Detect which cell encompasses the target text, then output its (X, Y) center coordinate. 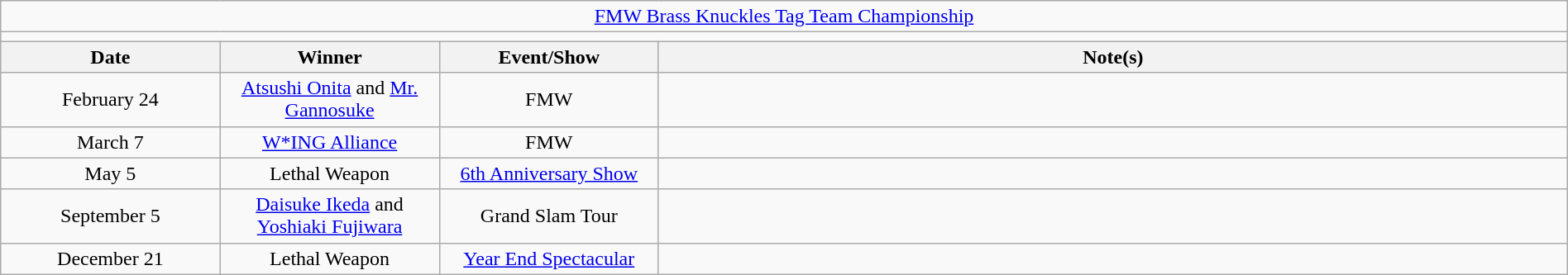
Note(s) (1113, 57)
Year End Spectacular (549, 258)
March 7 (111, 142)
Date (111, 57)
Atsushi Onita and Mr. Gannosuke (329, 99)
Event/Show (549, 57)
6th Anniversary Show (549, 173)
Winner (329, 57)
February 24 (111, 99)
Daisuke Ikeda and Yoshiaki Fujiwara (329, 216)
September 5 (111, 216)
May 5 (111, 173)
FMW Brass Knuckles Tag Team Championship (784, 17)
Grand Slam Tour (549, 216)
W*ING Alliance (329, 142)
December 21 (111, 258)
